Detect which cell encompasses the target text, then output its [X, Y] center coordinate. 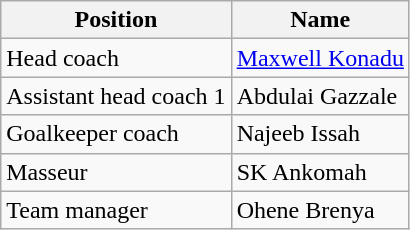
Maxwell Konadu [320, 58]
Team manager [116, 210]
Head coach [116, 58]
Position [116, 20]
Masseur [116, 172]
SK Ankomah [320, 172]
Najeeb Issah [320, 134]
Goalkeeper coach [116, 134]
Ohene Brenya [320, 210]
Name [320, 20]
Abdulai Gazzale [320, 96]
Assistant head coach 1 [116, 96]
